For the text-containing cell, return its midpoint in [X, Y] coordinate format. 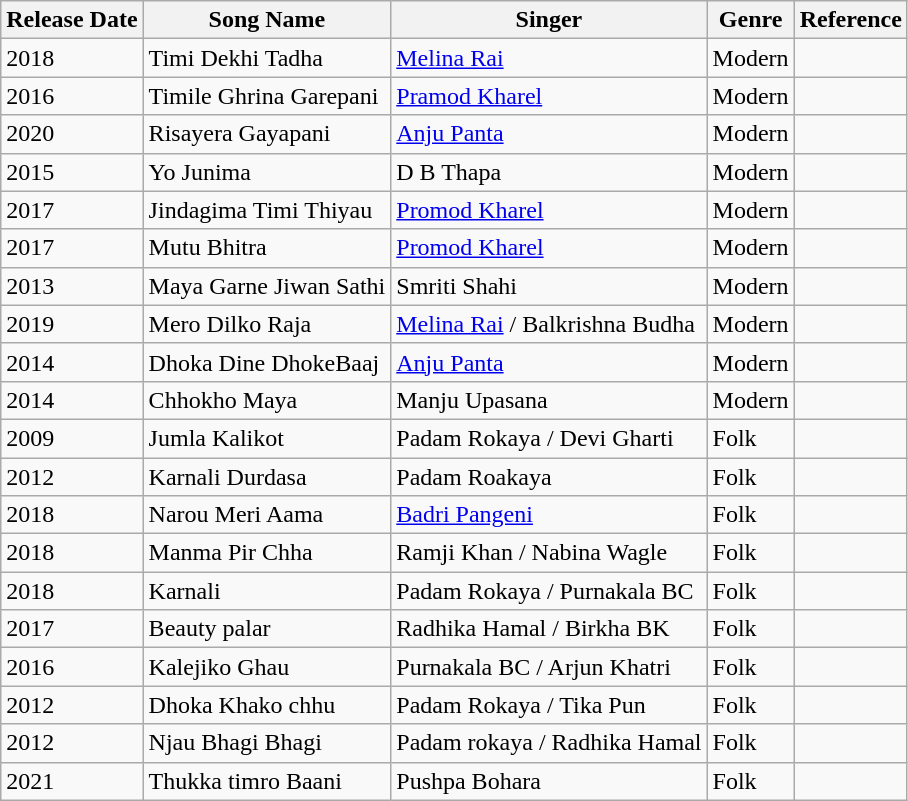
Melina Rai / Balkrishna Budha [549, 324]
Radhika Hamal / Birkha BK [549, 629]
Jindagima Timi Thiyau [267, 210]
Mutu Bhitra [267, 248]
Genre [750, 20]
Manma Pir Chha [267, 553]
Narou Meri Aama [267, 515]
Purnakala BC / Arjun Khatri [549, 667]
Padam Rokaya / Purnakala BC [549, 591]
Pramod Kharel [549, 96]
Padam Rokaya / Devi Gharti [549, 438]
2020 [72, 134]
Pushpa Bohara [549, 781]
Timile Ghrina Garepani [267, 96]
D B Thapa [549, 172]
2009 [72, 438]
Timi Dekhi Tadha [267, 58]
Dhoka Khako chhu [267, 705]
2013 [72, 286]
Release Date [72, 20]
Njau Bhagi Bhagi [267, 743]
Maya Garne Jiwan Sathi [267, 286]
Melina Rai [549, 58]
Padam rokaya / Radhika Hamal [549, 743]
Manju Upasana [549, 400]
Padam Rokaya / Tika Pun [549, 705]
Chhokho Maya [267, 400]
Dhoka Dine DhokeBaaj [267, 362]
Karnali [267, 591]
Badri Pangeni [549, 515]
Kalejiko Ghau [267, 667]
Mero Dilko Raja [267, 324]
2015 [72, 172]
Ramji Khan / Nabina Wagle [549, 553]
Karnali Durdasa [267, 477]
Smriti Shahi [549, 286]
Padam Roakaya [549, 477]
Jumla Kalikot [267, 438]
Reference [850, 20]
Thukka timro Baani [267, 781]
2019 [72, 324]
Beauty palar [267, 629]
Song Name [267, 20]
Risayera Gayapani [267, 134]
2021 [72, 781]
Yo Junima [267, 172]
Singer [549, 20]
